Pinpoint the cell where the given text exists, returning its [x, y] midpoint coordinate. 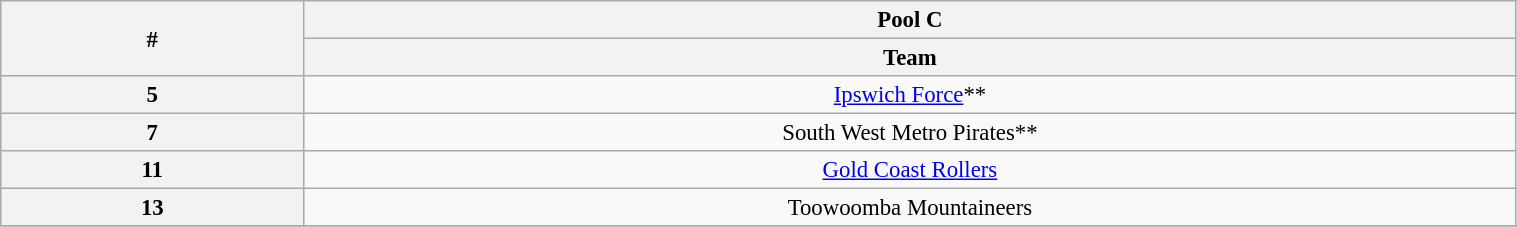
5 [152, 95]
South West Metro Pirates** [910, 133]
Ipswich Force** [910, 95]
Toowoomba Mountaineers [910, 208]
Pool C [910, 20]
13 [152, 208]
Gold Coast Rollers [910, 170]
# [152, 38]
7 [152, 133]
Team [910, 58]
11 [152, 170]
